Extract the (X, Y) coordinate from the center of the cell holding the provided text.  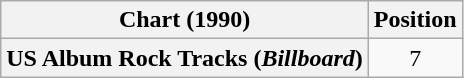
Chart (1990) (185, 20)
Position (415, 20)
US Album Rock Tracks (Billboard) (185, 58)
7 (415, 58)
